Search for the cell housing the specified text and yield its (x, y) center coordinate. 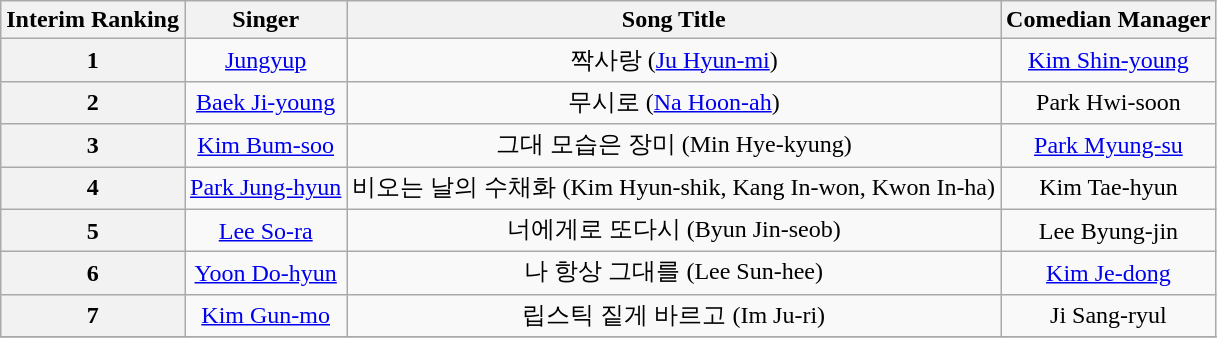
무시로 (Na Hoon-ah) (674, 102)
Comedian Manager (1109, 20)
5 (93, 230)
Yoon Do-hyun (265, 274)
Lee So-ra (265, 230)
Park Jung-hyun (265, 188)
Jungyup (265, 60)
7 (93, 316)
Interim Ranking (93, 20)
Park Myung-su (1109, 146)
Kim Bum-soo (265, 146)
Kim Gun-mo (265, 316)
Park Hwi-soon (1109, 102)
립스틱 짙게 바르고 (Im Ju-ri) (674, 316)
Kim Shin-young (1109, 60)
4 (93, 188)
6 (93, 274)
3 (93, 146)
짝사랑 (Ju Hyun-mi) (674, 60)
Lee Byung-jin (1109, 230)
너에게로 또다시 (Byun Jin-seob) (674, 230)
Kim Je-dong (1109, 274)
그대 모습은 장미 (Min Hye-kyung) (674, 146)
Song Title (674, 20)
Singer (265, 20)
비오는 날의 수채화 (Kim Hyun-shik, Kang In-won, Kwon In-ha) (674, 188)
Baek Ji-young (265, 102)
Ji Sang-ryul (1109, 316)
2 (93, 102)
Kim Tae-hyun (1109, 188)
나 항상 그대를 (Lee Sun-hee) (674, 274)
1 (93, 60)
